Return the [x, y] coordinate for the center point of the cell that contains the specified text.  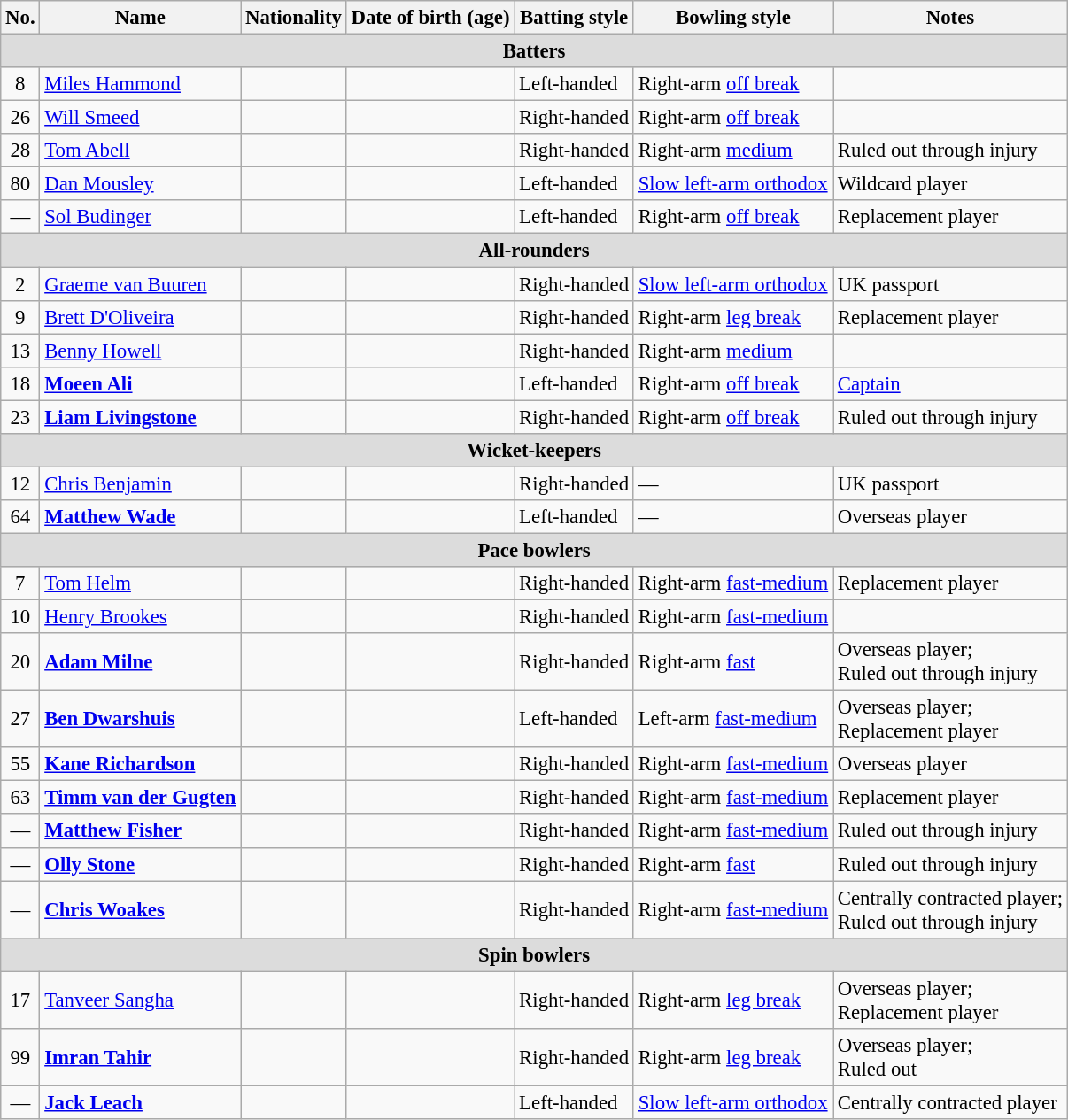
Imran Tahir [140, 1057]
Timm van der Gugten [140, 798]
All-rounders [535, 251]
Moeen Ali [140, 383]
20 [20, 662]
Name [140, 18]
8 [20, 84]
Bowling style [733, 18]
Ben Dwarshuis [140, 719]
Overseas player; Ruled out through injury [949, 662]
Captain [949, 383]
26 [20, 118]
Tom Abell [140, 151]
Batters [535, 51]
Kane Richardson [140, 764]
Chris Woakes [140, 910]
13 [20, 351]
99 [20, 1057]
Graeme van Buuren [140, 284]
Pace bowlers [535, 550]
55 [20, 764]
Jack Leach [140, 1102]
23 [20, 417]
Nationality [294, 18]
Adam Milne [140, 662]
Batting style [574, 18]
Matthew Wade [140, 517]
Henry Brookes [140, 617]
Liam Livingstone [140, 417]
Spin bowlers [535, 954]
No. [20, 18]
Notes [949, 18]
63 [20, 798]
7 [20, 583]
Wicket-keepers [535, 451]
10 [20, 617]
12 [20, 483]
Benny Howell [140, 351]
18 [20, 383]
Tom Helm [140, 583]
28 [20, 151]
Centrally contracted player [949, 1102]
Chris Benjamin [140, 483]
Sol Budinger [140, 217]
17 [20, 1000]
Olly Stone [140, 864]
9 [20, 317]
Overseas player; Ruled out [949, 1057]
27 [20, 719]
2 [20, 284]
Left-arm fast-medium [733, 719]
Miles Hammond [140, 84]
Tanveer Sangha [140, 1000]
Dan Mousley [140, 184]
80 [20, 184]
Centrally contracted player; Ruled out through injury [949, 910]
Wildcard player [949, 184]
Matthew Fisher [140, 831]
64 [20, 517]
Date of birth (age) [430, 18]
Will Smeed [140, 118]
Brett D'Oliveira [140, 317]
